For the text-containing cell, return its midpoint in (x, y) coordinate format. 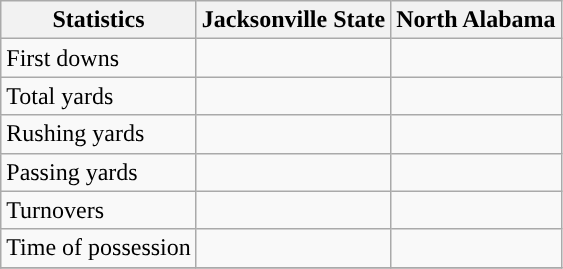
Rushing yards (99, 134)
Statistics (99, 20)
Time of possession (99, 248)
Jacksonville State (293, 20)
First downs (99, 58)
Turnovers (99, 210)
Passing yards (99, 172)
North Alabama (476, 20)
Total yards (99, 96)
